Scan for the cell matching the given text and deliver its [x, y] coordinate at center. 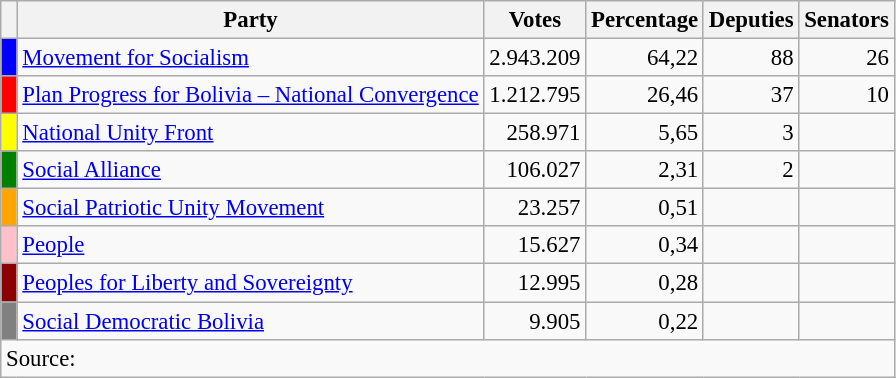
Social Democratic Bolivia [250, 321]
23.257 [535, 208]
10 [846, 95]
9.905 [535, 321]
Social Patriotic Unity Movement [250, 208]
National Unity Front [250, 133]
0,22 [645, 321]
37 [750, 95]
88 [750, 58]
0,34 [645, 245]
15.627 [535, 245]
3 [750, 133]
26,46 [645, 95]
1.212.795 [535, 95]
64,22 [645, 58]
Party [250, 20]
Source: [448, 358]
Percentage [645, 20]
Deputies [750, 20]
0,51 [645, 208]
2 [750, 170]
2,31 [645, 170]
5,65 [645, 133]
2.943.209 [535, 58]
Peoples for Liberty and Sovereignty [250, 283]
Movement for Socialism [250, 58]
26 [846, 58]
258.971 [535, 133]
0,28 [645, 283]
Plan Progress for Bolivia – National Convergence [250, 95]
12.995 [535, 283]
Senators [846, 20]
Votes [535, 20]
Social Alliance [250, 170]
People [250, 245]
106.027 [535, 170]
